Find where the given text appears and provide that cell's center as [X, Y] coordinate. 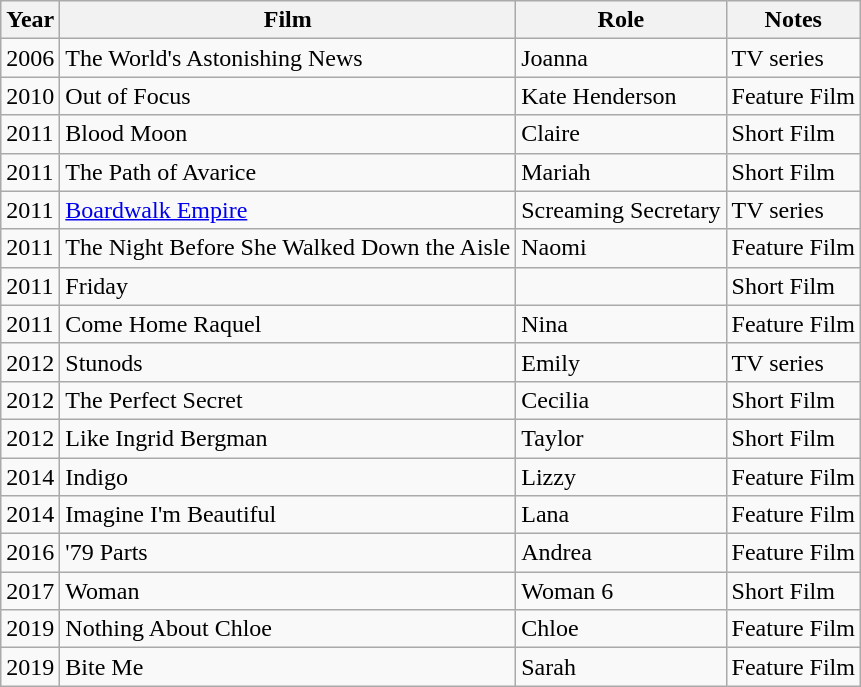
The World's Astonishing News [288, 58]
Screaming Secretary [621, 210]
Role [621, 20]
Year [30, 20]
The Path of Avarice [288, 172]
2017 [30, 591]
Stunods [288, 362]
Mariah [621, 172]
Come Home Raquel [288, 324]
2006 [30, 58]
Out of Focus [288, 96]
Friday [288, 286]
Claire [621, 134]
Cecilia [621, 400]
Imagine I'm Beautiful [288, 515]
'79 Parts [288, 553]
Joanna [621, 58]
Film [288, 20]
Like Ingrid Bergman [288, 438]
Bite Me [288, 667]
Lizzy [621, 477]
Woman [288, 591]
Nothing About Chloe [288, 629]
The Night Before She Walked Down the Aisle [288, 248]
2010 [30, 96]
2016 [30, 553]
Indigo [288, 477]
Emily [621, 362]
Sarah [621, 667]
Woman 6 [621, 591]
Notes [793, 20]
Blood Moon [288, 134]
Andrea [621, 553]
Taylor [621, 438]
Kate Henderson [621, 96]
Lana [621, 515]
The Perfect Secret [288, 400]
Boardwalk Empire [288, 210]
Chloe [621, 629]
Naomi [621, 248]
Nina [621, 324]
